Determine the [X, Y] coordinate at the center of the cell enclosing the given text.  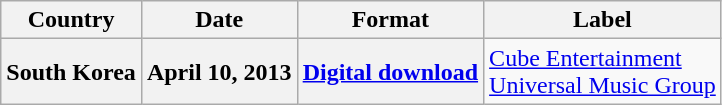
Label [603, 20]
Country [72, 20]
Date [219, 20]
Digital download [390, 72]
Format [390, 20]
April 10, 2013 [219, 72]
South Korea [72, 72]
Cube EntertainmentUniversal Music Group [603, 72]
